Provide the (x, y) coordinate of the cell's center where the given text is located.  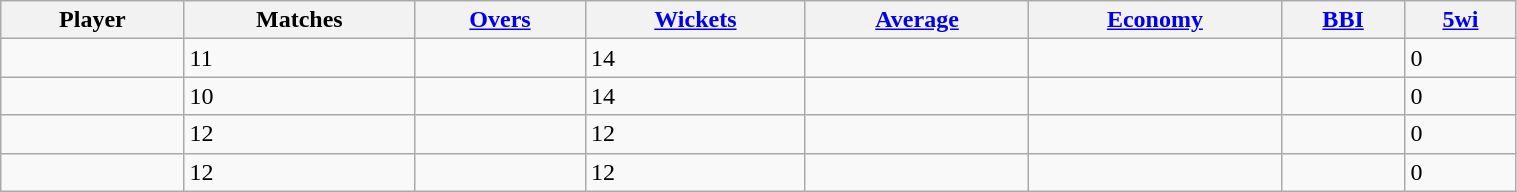
Overs (500, 20)
11 (300, 58)
BBI (1343, 20)
Wickets (695, 20)
Player (92, 20)
5wi (1460, 20)
Economy (1156, 20)
10 (300, 96)
Matches (300, 20)
Average (916, 20)
